Output the [x, y] coordinate of the center of the cell containing the given text.  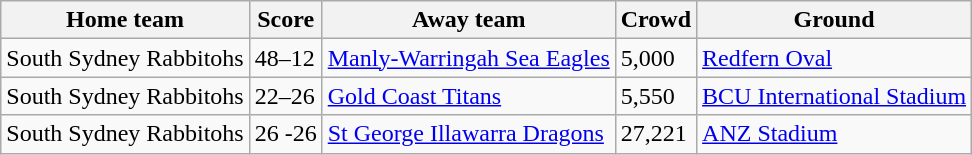
Manly-Warringah Sea Eagles [468, 58]
48–12 [286, 58]
Gold Coast Titans [468, 96]
BCU International Stadium [834, 96]
26 -26 [286, 134]
27,221 [656, 134]
Score [286, 20]
22–26 [286, 96]
St George Illawarra Dragons [468, 134]
Away team [468, 20]
Ground [834, 20]
Home team [125, 20]
5,000 [656, 58]
Redfern Oval [834, 58]
Crowd [656, 20]
ANZ Stadium [834, 134]
5,550 [656, 96]
